Scan for the cell matching the given text and deliver its [x, y] coordinate at center. 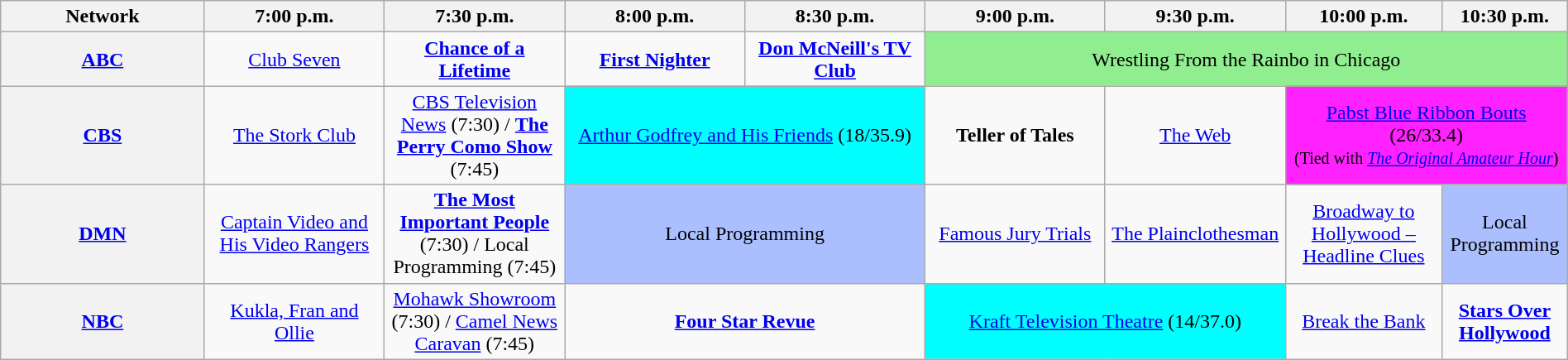
7:00 p.m. [294, 17]
Famous Jury Trials [1015, 233]
First Nighter [655, 60]
Club Seven [294, 60]
8:00 p.m. [655, 17]
Kukla, Fran and Ollie [294, 321]
Mohawk Showroom (7:30) / Camel News Caravan (7:45) [475, 321]
The Plainclothesman [1195, 233]
Captain Video and His Video Rangers [294, 233]
Arthur Godfrey and His Friends (18/35.9) [745, 136]
Kraft Television Theatre (14/37.0) [1105, 321]
9:00 p.m. [1015, 17]
Four Star Revue [745, 321]
10:00 p.m. [1363, 17]
ABC [103, 60]
CBS [103, 136]
Teller of Tales [1015, 136]
Broadway to Hollywood – Headline Clues [1363, 233]
NBC [103, 321]
7:30 p.m. [475, 17]
Chance of a Lifetime [475, 60]
DMN [103, 233]
Pabst Blue Ribbon Bouts (26/33.4)(Tied with The Original Amateur Hour) [1426, 136]
Network [103, 17]
8:30 p.m. [835, 17]
Wrestling From the Rainbo in Chicago [1245, 60]
Break the Bank [1363, 321]
9:30 p.m. [1195, 17]
The Stork Club [294, 136]
The Most Important People (7:30) / Local Programming (7:45) [475, 233]
Don McNeill's TV Club [835, 60]
Stars Over Hollywood [1505, 321]
CBS Television News (7:30) / The Perry Como Show (7:45) [475, 136]
10:30 p.m. [1505, 17]
The Web [1195, 136]
